Find where the given text appears and provide that cell's center as (x, y) coordinate. 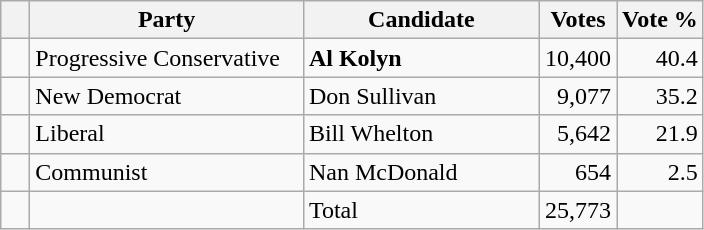
Liberal (167, 134)
654 (578, 172)
9,077 (578, 96)
25,773 (578, 210)
Total (421, 210)
2.5 (660, 172)
New Democrat (167, 96)
21.9 (660, 134)
10,400 (578, 58)
Party (167, 20)
Votes (578, 20)
Bill Whelton (421, 134)
Candidate (421, 20)
5,642 (578, 134)
Vote % (660, 20)
35.2 (660, 96)
Don Sullivan (421, 96)
Progressive Conservative (167, 58)
40.4 (660, 58)
Al Kolyn (421, 58)
Communist (167, 172)
Nan McDonald (421, 172)
